From the cell containing the given text, extract its center point as (x, y) coordinate. 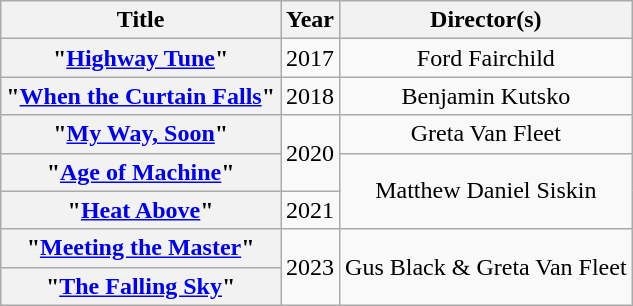
"Meeting the Master" (141, 248)
"Highway Tune" (141, 58)
"My Way, Soon" (141, 134)
Benjamin Kutsko (486, 96)
"The Falling Sky" (141, 286)
2018 (310, 96)
Gus Black & Greta Van Fleet (486, 267)
"Age of Machine" (141, 172)
Greta Van Fleet (486, 134)
Director(s) (486, 20)
"Heat Above" (141, 210)
2020 (310, 153)
2017 (310, 58)
2021 (310, 210)
"When the Curtain Falls" (141, 96)
Matthew Daniel Siskin (486, 191)
Title (141, 20)
Ford Fairchild (486, 58)
Year (310, 20)
2023 (310, 267)
